Return (X, Y) of the center of cell containing provided text 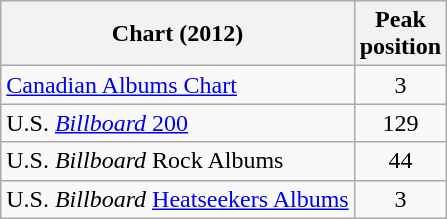
Peakposition (400, 34)
U.S. Billboard Heatseekers Albums (178, 199)
U.S. Billboard 200 (178, 123)
Canadian Albums Chart (178, 85)
129 (400, 123)
44 (400, 161)
U.S. Billboard Rock Albums (178, 161)
Chart (2012) (178, 34)
